Return the [X, Y] coordinate for the center point of the cell that contains the specified text.  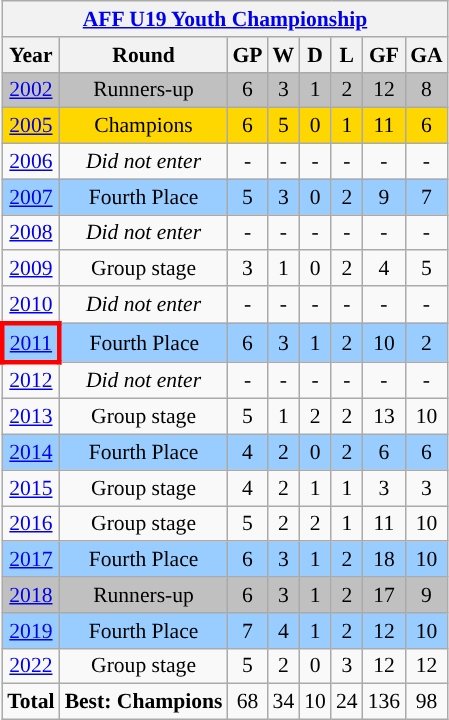
2009 [30, 269]
Champions [144, 126]
2015 [30, 488]
2007 [30, 197]
34 [284, 702]
D [315, 55]
2013 [30, 417]
2011 [30, 342]
18 [384, 560]
2005 [30, 126]
Total [30, 702]
L [347, 55]
W [284, 55]
2017 [30, 560]
GF [384, 55]
2002 [30, 90]
24 [347, 702]
GP [247, 55]
17 [384, 595]
AFF U19 Youth Championship [224, 19]
2010 [30, 304]
Best: Champions [144, 702]
98 [426, 702]
2019 [30, 631]
2022 [30, 666]
13 [384, 417]
2014 [30, 453]
2012 [30, 380]
GA [426, 55]
Round [144, 55]
68 [247, 702]
8 [426, 90]
2016 [30, 524]
2006 [30, 162]
Year [30, 55]
136 [384, 702]
2018 [30, 595]
2008 [30, 233]
